Pinpoint the cell where the given text exists, returning its (x, y) midpoint coordinate. 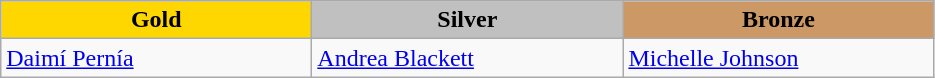
Daimí Pernía (156, 58)
Gold (156, 20)
Michelle Johnson (778, 58)
Andrea Blackett (468, 58)
Silver (468, 20)
Bronze (778, 20)
